For the text-containing cell, return its midpoint in [X, Y] coordinate format. 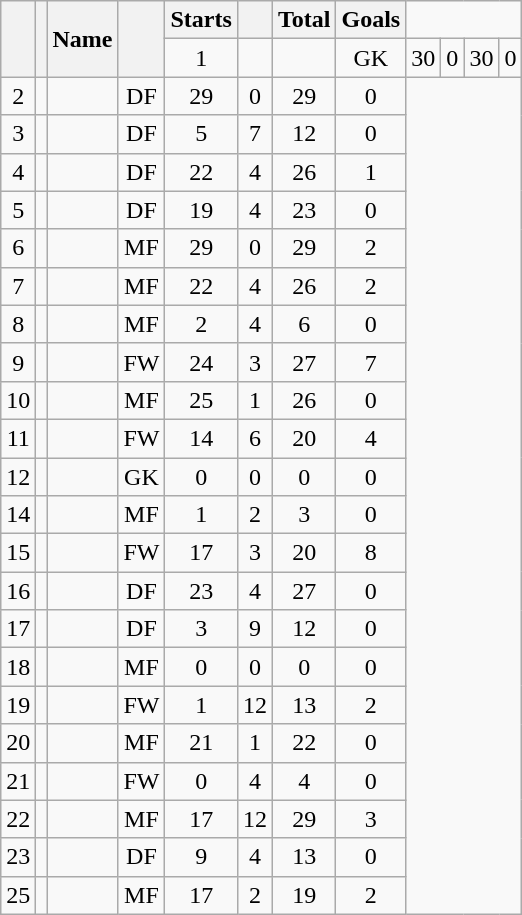
Starts [201, 20]
18 [18, 667]
Goals [371, 20]
Total [304, 20]
15 [18, 553]
16 [18, 591]
11 [18, 438]
10 [18, 400]
Name [82, 39]
24 [201, 362]
